Return [X, Y] of the center of cell containing provided text 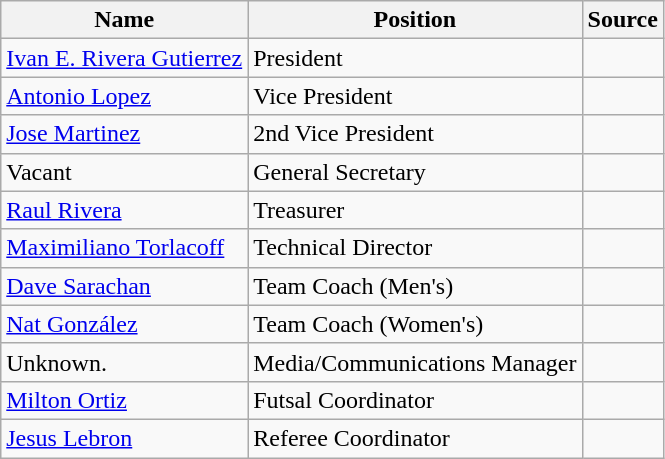
Position [415, 20]
Antonio Lopez [124, 96]
Dave Sarachan [124, 286]
Source [622, 20]
Jesus Lebron [124, 438]
Maximiliano Torlacoff [124, 248]
President [415, 58]
Futsal Coordinator [415, 400]
Media/Communications Manager [415, 362]
Unknown. [124, 362]
Referee Coordinator [415, 438]
Name [124, 20]
Milton Ortiz [124, 400]
Ivan E. Rivera Gutierrez [124, 58]
Nat González [124, 324]
Vice President [415, 96]
Technical Director [415, 248]
Team Coach (Men's) [415, 286]
Treasurer [415, 210]
Team Coach (Women's) [415, 324]
2nd Vice President [415, 134]
Vacant [124, 172]
General Secretary [415, 172]
Raul Rivera [124, 210]
Jose Martinez [124, 134]
